From the cell containing the given text, extract its center point as [X, Y] coordinate. 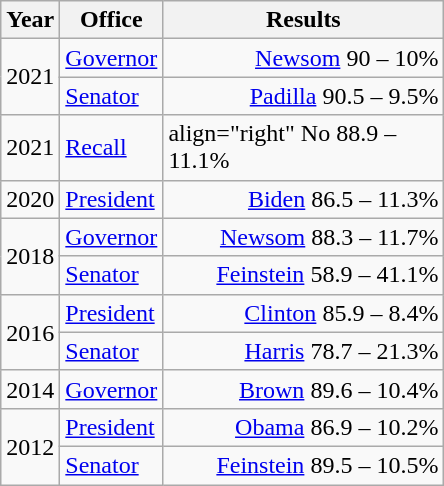
align="right" No 88.9 – 11.1% [304, 148]
2020 [30, 199]
Feinstein 89.5 – 10.5% [304, 465]
2014 [30, 389]
Feinstein 58.9 – 41.1% [304, 275]
Biden 86.5 – 11.3% [304, 199]
Harris 78.7 – 21.3% [304, 351]
Office [112, 20]
Newsom 90 – 10% [304, 58]
Padilla 90.5 – 9.5% [304, 96]
2016 [30, 332]
2018 [30, 256]
Brown 89.6 – 10.4% [304, 389]
Recall [112, 148]
2012 [30, 446]
Results [304, 20]
Year [30, 20]
Newsom 88.3 – 11.7% [304, 237]
Obama 86.9 – 10.2% [304, 427]
Clinton 85.9 – 8.4% [304, 313]
